Search for the cell housing the specified text and yield its [X, Y] center coordinate. 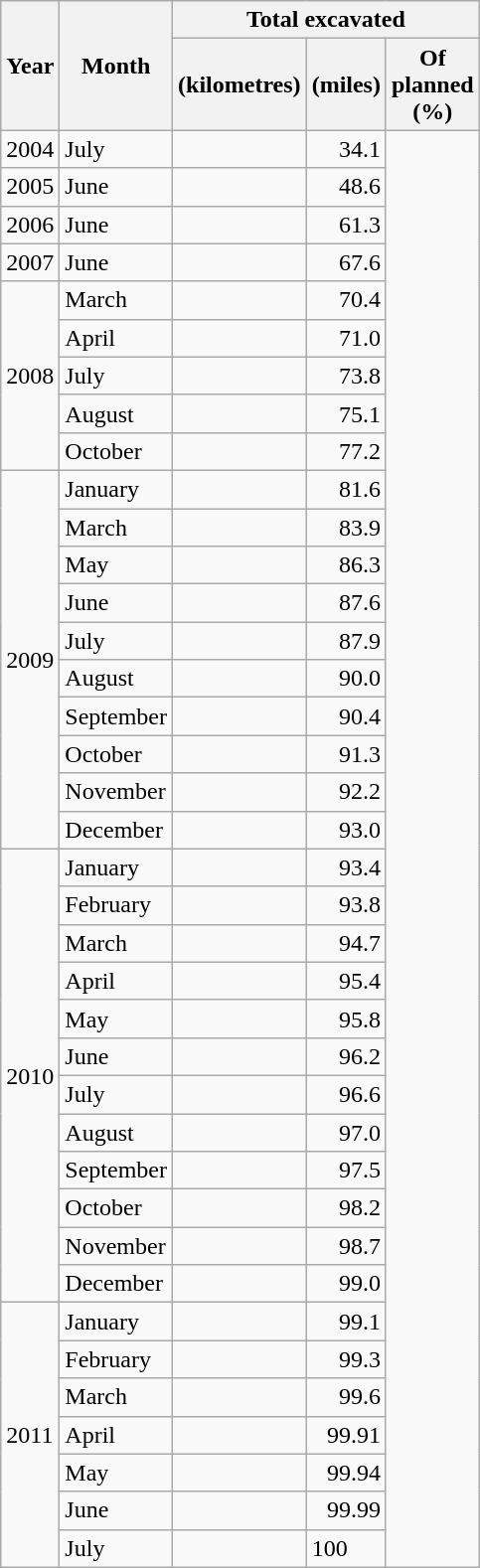
99.99 [346, 1510]
99.1 [346, 1322]
Year [30, 66]
93.8 [346, 905]
48.6 [346, 187]
Of planned (%) [432, 84]
86.3 [346, 565]
61.3 [346, 225]
2004 [30, 149]
93.0 [346, 830]
90.0 [346, 679]
99.0 [346, 1284]
97.0 [346, 1132]
90.4 [346, 716]
83.9 [346, 528]
98.2 [346, 1208]
34.1 [346, 149]
(kilometres) [240, 84]
81.6 [346, 489]
2006 [30, 225]
Month [116, 66]
71.0 [346, 338]
91.3 [346, 754]
96.6 [346, 1094]
70.4 [346, 300]
87.6 [346, 603]
67.6 [346, 262]
2009 [30, 660]
(miles) [346, 84]
77.2 [346, 451]
2007 [30, 262]
73.8 [346, 376]
93.4 [346, 867]
99.91 [346, 1435]
75.1 [346, 413]
87.9 [346, 641]
94.7 [346, 943]
98.7 [346, 1246]
99.3 [346, 1359]
92.2 [346, 792]
2005 [30, 187]
2008 [30, 376]
95.4 [346, 981]
99.94 [346, 1473]
95.8 [346, 1019]
Total excavated [326, 20]
100 [346, 1548]
2011 [30, 1435]
2010 [30, 1075]
97.5 [346, 1171]
96.2 [346, 1056]
99.6 [346, 1397]
